Output the [x, y] coordinate of the center of the cell containing the given text.  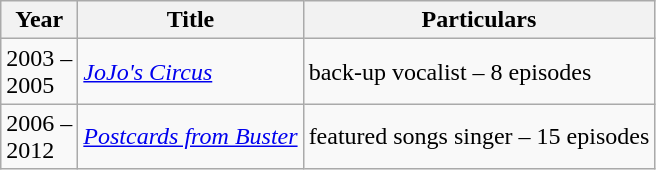
Year [40, 20]
JoJo's Circus [190, 72]
Postcards from Buster [190, 136]
2003 –2005 [40, 72]
2006 –2012 [40, 136]
back-up vocalist – 8 episodes [479, 72]
Particulars [479, 20]
featured songs singer – 15 episodes [479, 136]
Title [190, 20]
